Determine the (x, y) coordinate at the center of the cell enclosing the given text.  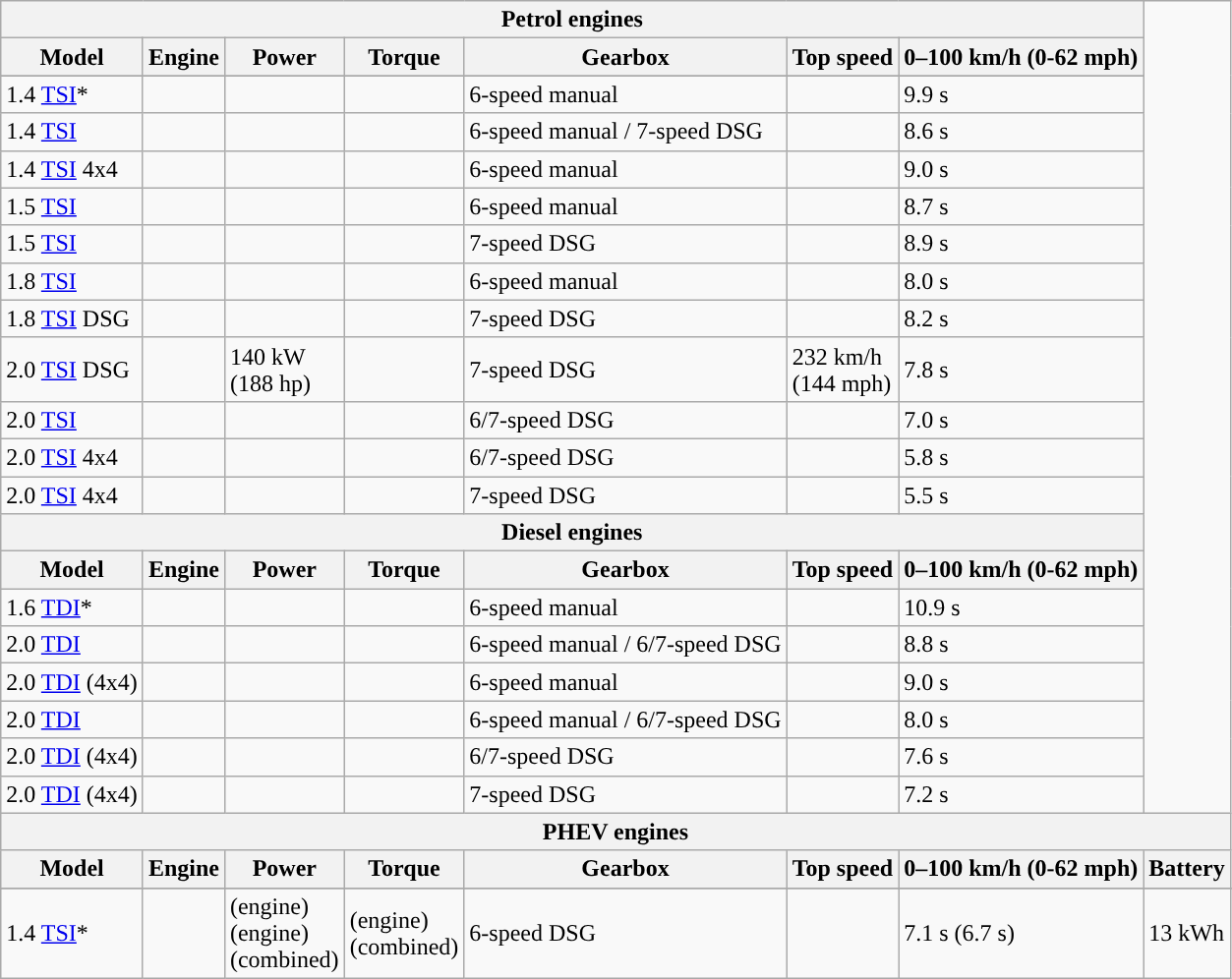
Petrol engines (572, 20)
Battery (1187, 869)
6-speed DSG (625, 933)
7.6 s (1021, 757)
7.2 s (1021, 794)
1.6 TDI* (73, 607)
1.4 TSI (73, 132)
5.8 s (1021, 457)
8.9 s (1021, 244)
13 kWh (1187, 933)
8.7 s (1021, 206)
8.2 s (1021, 318)
10.9 s (1021, 607)
(engine) (engine) (combined) (284, 933)
(engine) (combined) (404, 933)
PHEV engines (616, 832)
9.9 s (1021, 94)
5.5 s (1021, 494)
1.4 TSI 4x4 (73, 169)
1.8 TSI (73, 281)
7.1 s (6.7 s) (1021, 933)
7.8 s (1021, 370)
8.6 s (1021, 132)
8.8 s (1021, 645)
2.0 TSI (73, 420)
140 kW(188 hp) (284, 370)
7.0 s (1021, 420)
232 km/h(144 mph) (843, 370)
1.8 TSI DSG (73, 318)
Diesel engines (572, 533)
6-speed manual / 7-speed DSG (625, 132)
2.0 TSI DSG (73, 370)
